For the text-containing cell, return its midpoint in [X, Y] coordinate format. 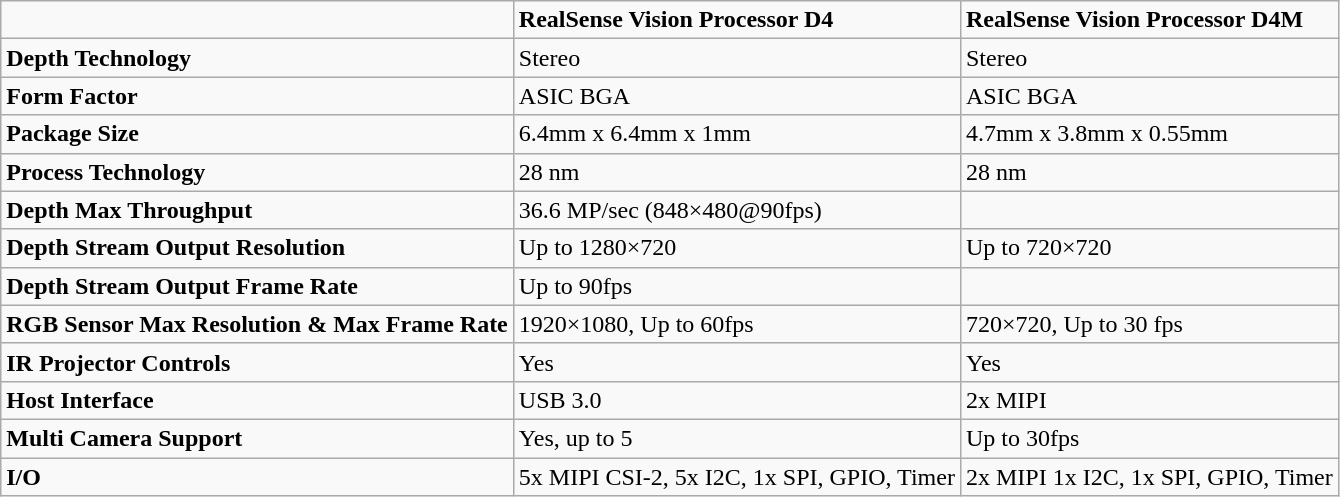
USB 3.0 [736, 400]
Host Interface [258, 400]
Process Technology [258, 172]
4.7mm x 3.8mm x 0.55mm [1149, 134]
1920×1080, Up to 60fps [736, 324]
2x MIPI 1x I2C, 1x SPI, GPIO, Timer [1149, 477]
I/O [258, 477]
Up to 90fps [736, 286]
Multi Camera Support [258, 438]
720×720, Up to 30 fps [1149, 324]
2x MIPI [1149, 400]
Depth Stream Output Frame Rate [258, 286]
IR Projector Controls [258, 362]
36.6 MP/sec (848×480@90fps) [736, 210]
Depth Stream Output Resolution [258, 248]
RGB Sensor Max Resolution & Max Frame Rate [258, 324]
RealSense Vision Processor D4M [1149, 20]
5x MIPI CSI-2, 5x I2C, 1x SPI, GPIO, Timer [736, 477]
Up to 30fps [1149, 438]
Depth Technology [258, 58]
Yes, up to 5 [736, 438]
Depth Max Throughput [258, 210]
Up to 720×720 [1149, 248]
6.4mm x 6.4mm x 1mm [736, 134]
RealSense Vision Processor D4 [736, 20]
Form Factor [258, 96]
Up to 1280×720 [736, 248]
Package Size [258, 134]
